Scan for the cell matching the given text and deliver its (X, Y) coordinate at center. 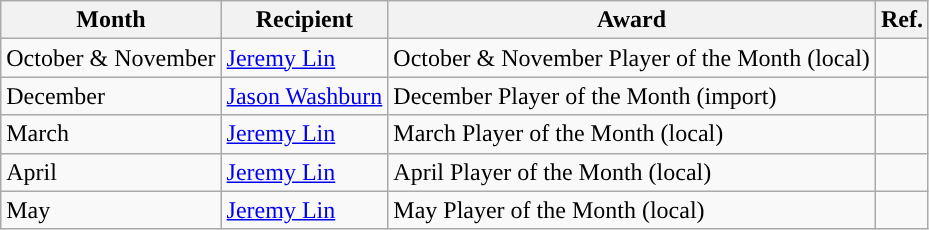
Month (111, 20)
December (111, 96)
May (111, 210)
Recipient (304, 20)
Ref. (902, 20)
March (111, 134)
December Player of the Month (import) (632, 96)
May Player of the Month (local) (632, 210)
October & November Player of the Month (local) (632, 58)
April (111, 172)
March Player of the Month (local) (632, 134)
Jason Washburn (304, 96)
October & November (111, 58)
April Player of the Month (local) (632, 172)
Award (632, 20)
